Locate the cell with the specified text and output its [X, Y] center coordinate. 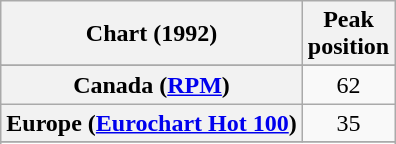
Peakposition [348, 34]
Chart (1992) [152, 34]
35 [348, 123]
Europe (Eurochart Hot 100) [152, 123]
62 [348, 85]
Canada (RPM) [152, 85]
